Search for the cell housing the specified text and yield its (X, Y) center coordinate. 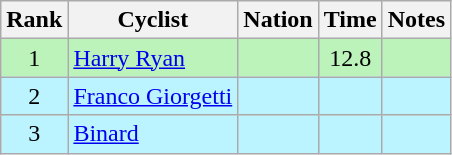
Rank (34, 20)
Binard (153, 134)
Notes (416, 20)
1 (34, 58)
12.8 (350, 58)
Harry Ryan (153, 58)
3 (34, 134)
2 (34, 96)
Cyclist (153, 20)
Franco Giorgetti (153, 96)
Time (350, 20)
Nation (278, 20)
